From the cell containing the given text, extract its center point as (X, Y) coordinate. 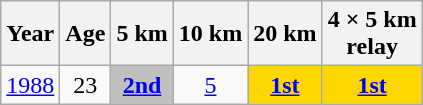
Year (30, 34)
1988 (30, 85)
5 (210, 85)
23 (86, 85)
Age (86, 34)
10 km (210, 34)
20 km (285, 34)
4 × 5 kmrelay (372, 34)
2nd (142, 85)
5 km (142, 34)
